Extract the (x, y) coordinate from the center of the cell holding the provided text.  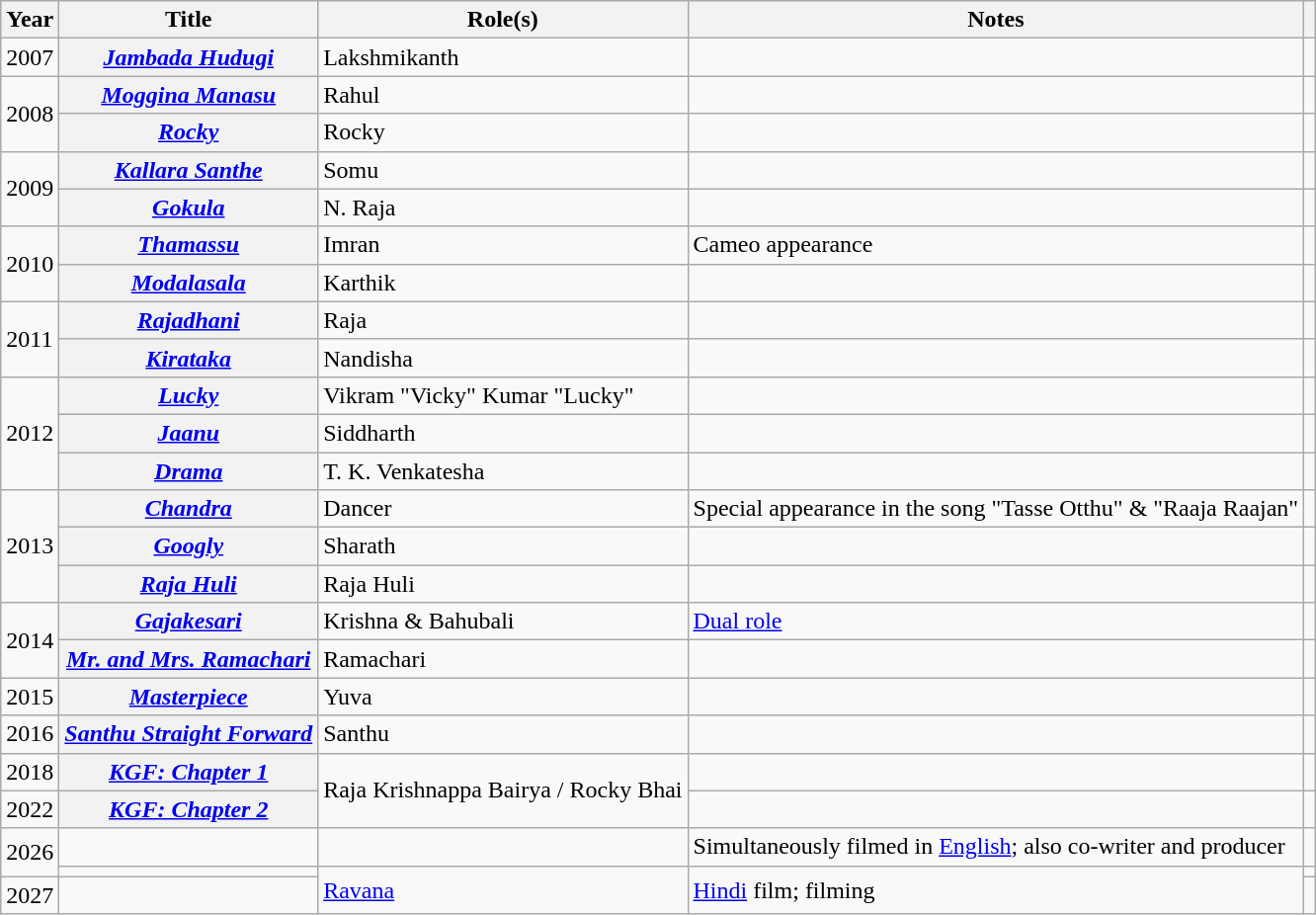
Title (189, 20)
2014 (30, 640)
Santhu Straight Forward (189, 734)
Kallara Santhe (189, 170)
Thamassu (189, 245)
2022 (30, 809)
2013 (30, 546)
Cameo appearance (996, 245)
Jaanu (189, 433)
Somu (503, 170)
Kirataka (189, 358)
2018 (30, 772)
Ravana (503, 889)
2010 (30, 264)
Rahul (503, 95)
Notes (996, 20)
Jambada Hudugi (189, 57)
N. Raja (503, 208)
Rajadhani (189, 320)
2008 (30, 114)
Modalasala (189, 283)
Dancer (503, 509)
Year (30, 20)
Raja (503, 320)
Krishna & Bahubali (503, 622)
KGF: Chapter 1 (189, 772)
Imran (503, 245)
Drama (189, 471)
2007 (30, 57)
Masterpiece (189, 697)
Siddharth (503, 433)
Ramachari (503, 659)
2027 (30, 895)
Yuva (503, 697)
Chandra (189, 509)
Dual role (996, 622)
Moggina Manasu (189, 95)
Sharath (503, 546)
Simultaneously filmed in English; also co-writer and producer (996, 847)
Mr. and Mrs. Ramachari (189, 659)
Gokula (189, 208)
2012 (30, 433)
Santhu (503, 734)
2026 (30, 852)
Lucky (189, 395)
2016 (30, 734)
Karthik (503, 283)
Special appearance in the song "Tasse Otthu" & "Raaja Raajan" (996, 509)
T. K. Venkatesha (503, 471)
Hindi film; filming (996, 889)
Raja Krishnappa Bairya / Rocky Bhai (503, 790)
Vikram "Vicky" Kumar "Lucky" (503, 395)
Lakshmikanth (503, 57)
Gajakesari (189, 622)
Googly (189, 546)
2011 (30, 339)
KGF: Chapter 2 (189, 809)
Nandisha (503, 358)
2015 (30, 697)
Role(s) (503, 20)
2009 (30, 189)
